Provide the [X, Y] coordinate of the cell's center where the given text is located.  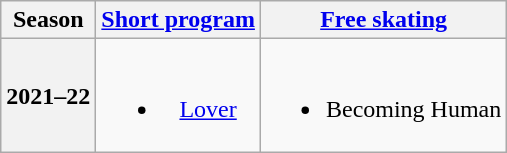
Becoming Human [383, 96]
Free skating [383, 20]
Lover [178, 96]
Short program [178, 20]
Season [48, 20]
2021–22 [48, 96]
